Detect which cell encompasses the target text, then output its (X, Y) center coordinate. 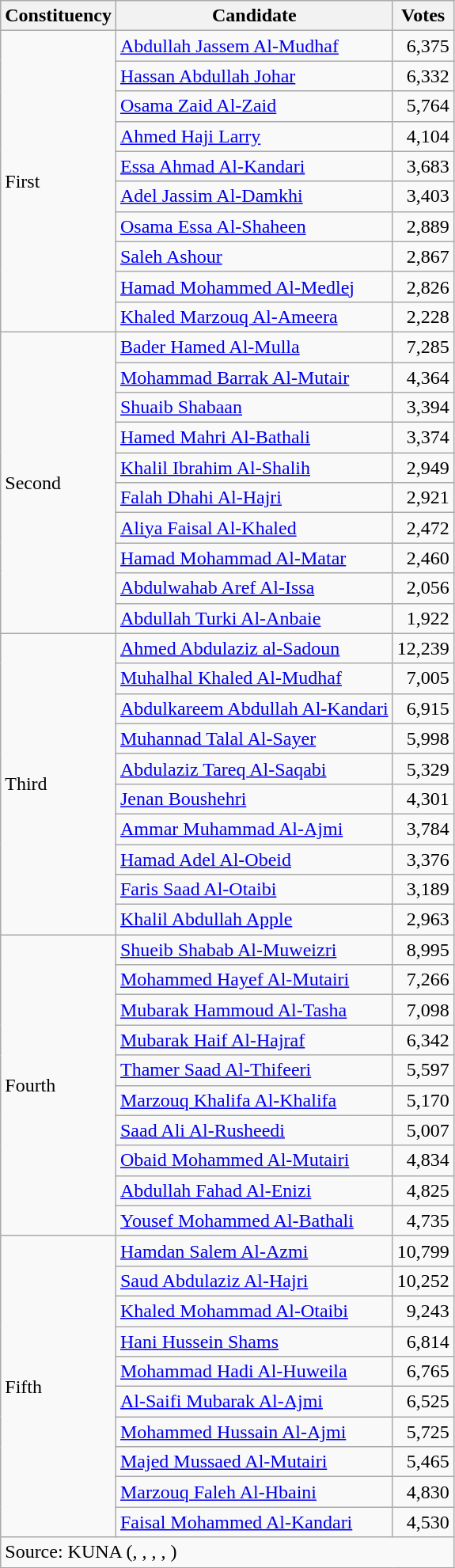
Bader Hamed Al-Mulla (254, 347)
Votes (423, 16)
4,735 (423, 1221)
7,285 (423, 347)
2,460 (423, 558)
3,784 (423, 829)
10,252 (423, 1281)
Osama Essa Al-Shaheen (254, 226)
Essa Ahmad Al-Kandari (254, 166)
2,963 (423, 920)
2,921 (423, 498)
4,301 (423, 799)
3,376 (423, 859)
4,825 (423, 1190)
2,472 (423, 528)
Saad Ali Al-Rusheedi (254, 1130)
Faisal Mohammed Al-Kandari (254, 1522)
6,342 (423, 1040)
Khalil Abdullah Apple (254, 920)
3,189 (423, 890)
Yousef Mohammed Al-Bathali (254, 1221)
5,465 (423, 1462)
6,525 (423, 1402)
Mohammad Hadi Al-Huweila (254, 1372)
Abdulaziz Tareq Al-Saqabi (254, 769)
2,228 (423, 317)
Mubarak Hammoud Al-Tasha (254, 1010)
6,375 (423, 46)
5,764 (423, 106)
Shuaib Shabaan (254, 408)
5,597 (423, 1070)
Hamad Adel Al-Obeid (254, 859)
Shueib Shabab Al-Muweizri (254, 950)
Hani Hussein Shams (254, 1342)
Hamad Mohammad Al-Matar (254, 558)
Obaid Mohammed Al-Mutairi (254, 1160)
Mohammed Hussain Al-Ajmi (254, 1432)
Ahmed Abdulaziz al-Sadoun (254, 648)
Abdullah Turki Al-Anbaie (254, 618)
Ammar Muhammad Al-Ajmi (254, 829)
5,170 (423, 1100)
6,332 (423, 76)
Fifth (59, 1387)
Falah Dhahi Al-Hajri (254, 498)
4,830 (423, 1492)
10,799 (423, 1251)
9,243 (423, 1311)
Abdullah Fahad Al-Enizi (254, 1190)
First (59, 182)
1,922 (423, 618)
Muhannad Talal Al-Sayer (254, 738)
3,374 (423, 438)
4,364 (423, 378)
3,403 (423, 196)
6,814 (423, 1342)
12,239 (423, 648)
Abdulkareem Abdullah Al-Kandari (254, 708)
Faris Saad Al-Otaibi (254, 890)
Ahmed Haji Larry (254, 136)
7,266 (423, 980)
7,005 (423, 678)
Khalil Ibrahim Al-Shalih (254, 468)
2,826 (423, 287)
Marzouq Faleh Al-Hbaini (254, 1492)
Thamer Saad Al-Thifeeri (254, 1070)
Hamad Mohammed Al-Medlej (254, 287)
5,329 (423, 769)
Saud Abdulaziz Al-Hajri (254, 1281)
5,998 (423, 738)
5,007 (423, 1130)
2,949 (423, 468)
Source: KUNA (, , , , ) (227, 1552)
Al-Saifi Mubarak Al-Ajmi (254, 1402)
Jenan Boushehri (254, 799)
Constituency (59, 16)
6,765 (423, 1372)
4,104 (423, 136)
Muhalhal Khaled Al-Mudhaf (254, 678)
Hassan Abdullah Johar (254, 76)
4,530 (423, 1522)
Saleh Ashour (254, 256)
Khaled Mohammad Al-Otaibi (254, 1311)
8,995 (423, 950)
4,834 (423, 1160)
Second (59, 483)
Mubarak Haif Al-Hajraf (254, 1040)
Mohammad Barrak Al-Mutair (254, 378)
Third (59, 784)
3,683 (423, 166)
Hamed Mahri Al-Bathali (254, 438)
Mohammed Hayef Al-Mutairi (254, 980)
Fourth (59, 1086)
Abdulwahab Aref Al-Issa (254, 588)
Osama Zaid Al-Zaid (254, 106)
2,889 (423, 226)
2,056 (423, 588)
6,915 (423, 708)
3,394 (423, 408)
Candidate (254, 16)
Adel Jassim Al-Damkhi (254, 196)
Marzouq Khalifa Al-Khalifa (254, 1100)
2,867 (423, 256)
Abdullah Jassem Al-Mudhaf (254, 46)
Majed Mussaed Al-Mutairi (254, 1462)
7,098 (423, 1010)
Khaled Marzouq Al-Ameera (254, 317)
Hamdan Salem Al-Azmi (254, 1251)
Aliya Faisal Al-Khaled (254, 528)
5,725 (423, 1432)
